Locate the cell with the specified text and output its [X, Y] center coordinate. 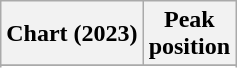
Chart (2023) [72, 34]
Peakposition [189, 34]
